Return [X, Y] of the center of cell containing provided text 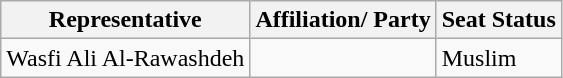
Wasfi Ali Al-Rawashdeh [126, 58]
Muslim [498, 58]
Representative [126, 20]
Seat Status [498, 20]
Affiliation/ Party [343, 20]
